Extract the [X, Y] coordinate from the center of the cell holding the provided text.  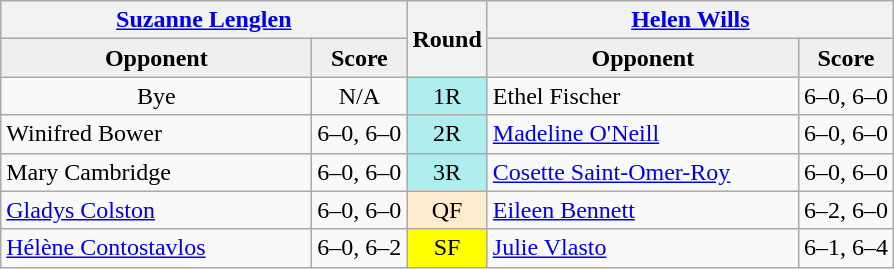
Ethel Fischer [642, 96]
Julie Vlasto [642, 248]
Mary Cambridge [156, 172]
6–2, 6–0 [846, 210]
Suzanne Lenglen [204, 20]
3R [447, 172]
N/A [360, 96]
Round [447, 39]
Eileen Bennett [642, 210]
6–1, 6–4 [846, 248]
QF [447, 210]
6–0, 6–2 [360, 248]
SF [447, 248]
Madeline O'Neill [642, 134]
Helen Wills [690, 20]
1R [447, 96]
2R [447, 134]
Hélène Contostavlos [156, 248]
Gladys Colston [156, 210]
Bye [156, 96]
Winifred Bower [156, 134]
Cosette Saint-Omer-Roy [642, 172]
